Return (x, y) of the center of cell containing provided text 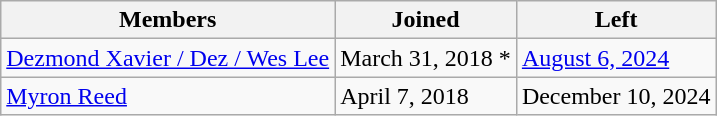
March 31, 2018 * (426, 58)
April 7, 2018 (426, 96)
Left (616, 20)
Dezmond Xavier / Dez / Wes Lee (168, 58)
December 10, 2024 (616, 96)
Myron Reed (168, 96)
August 6, 2024 (616, 58)
Members (168, 20)
Joined (426, 20)
